Search for the cell housing the specified text and yield its (x, y) center coordinate. 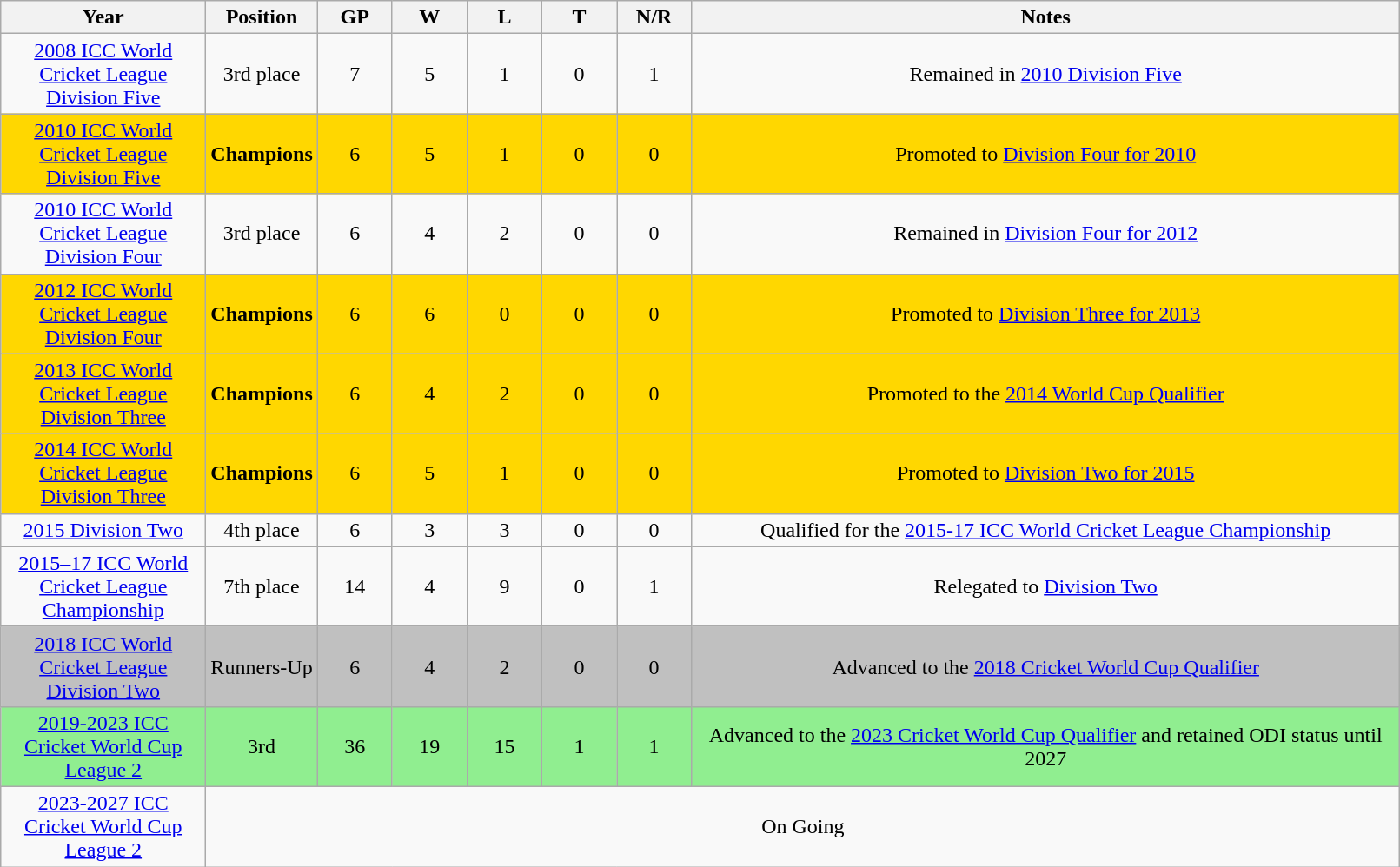
15 (504, 746)
Remained in 2010 Division Five (1046, 74)
Remained in Division Four for 2012 (1046, 234)
T (579, 17)
2018 ICC World Cricket League Division Two (103, 666)
19 (429, 746)
On Going (803, 826)
4th place (262, 530)
Promoted to the 2014 World Cup Qualifier (1046, 394)
36 (355, 746)
7th place (262, 586)
Year (103, 17)
Advanced to the 2023 Cricket World Cup Qualifier and retained ODI status until 2027 (1046, 746)
9 (504, 586)
2023-2027 ICC Cricket World Cup League 2 (103, 826)
2012 ICC World Cricket League Division Four (103, 314)
Promoted to Division Four for 2010 (1046, 154)
2015 Division Two (103, 530)
Runners-Up (262, 666)
7 (355, 74)
GP (355, 17)
2015–17 ICC World Cricket League Championship (103, 586)
3rd (262, 746)
Advanced to the 2018 Cricket World Cup Qualifier (1046, 666)
2019-2023 ICC Cricket World Cup League 2 (103, 746)
N/R (654, 17)
2014 ICC World Cricket League Division Three (103, 473)
Qualified for the 2015-17 ICC World Cricket League Championship (1046, 530)
Notes (1046, 17)
Relegated to Division Two (1046, 586)
2010 ICC World Cricket League Division Five (103, 154)
Position (262, 17)
Promoted to Division Three for 2013 (1046, 314)
2010 ICC World Cricket League Division Four (103, 234)
Promoted to Division Two for 2015 (1046, 473)
2013 ICC World Cricket League Division Three (103, 394)
L (504, 17)
14 (355, 586)
W (429, 17)
2008 ICC World Cricket League Division Five (103, 74)
